Return (x, y) of the center of cell containing provided text 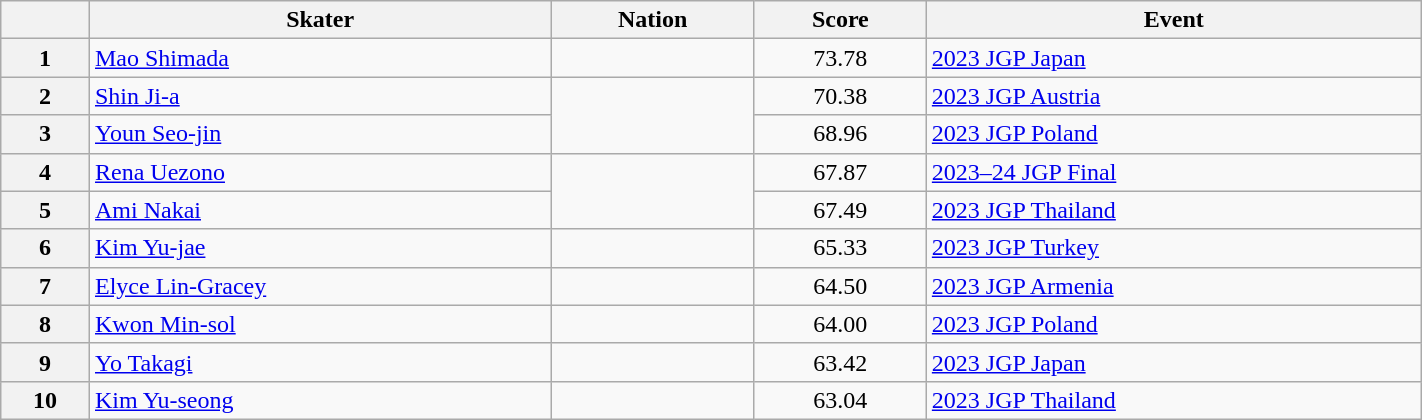
Elyce Lin-Gracey (320, 286)
Yo Takagi (320, 362)
Score (840, 20)
6 (46, 248)
Kim Yu-seong (320, 400)
Event (1174, 20)
8 (46, 324)
7 (46, 286)
10 (46, 400)
Youn Seo-jin (320, 134)
Ami Nakai (320, 210)
63.04 (840, 400)
1 (46, 58)
Kwon Min-sol (320, 324)
4 (46, 172)
73.78 (840, 58)
2023–24 JGP Final (1174, 172)
Nation (653, 20)
5 (46, 210)
Kim Yu-jae (320, 248)
64.00 (840, 324)
65.33 (840, 248)
63.42 (840, 362)
Skater (320, 20)
68.96 (840, 134)
67.49 (840, 210)
2 (46, 96)
2023 JGP Armenia (1174, 286)
2023 JGP Turkey (1174, 248)
2023 JGP Austria (1174, 96)
Rena Uezono (320, 172)
70.38 (840, 96)
Mao Shimada (320, 58)
9 (46, 362)
67.87 (840, 172)
3 (46, 134)
64.50 (840, 286)
Shin Ji-a (320, 96)
